Pinpoint the cell where the given text exists, returning its (X, Y) midpoint coordinate. 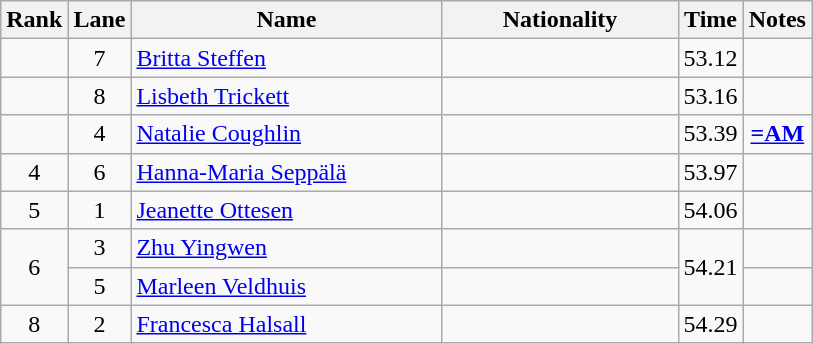
Francesca Halsall (286, 324)
53.12 (710, 58)
Notes (777, 20)
53.97 (710, 172)
Zhu Yingwen (286, 248)
=AM (777, 134)
Natalie Coughlin (286, 134)
Lisbeth Trickett (286, 96)
53.39 (710, 134)
3 (100, 248)
54.21 (710, 267)
Jeanette Ottesen (286, 210)
Time (710, 20)
54.06 (710, 210)
Hanna-Maria Seppälä (286, 172)
7 (100, 58)
54.29 (710, 324)
Nationality (560, 20)
Rank (34, 20)
Britta Steffen (286, 58)
Name (286, 20)
53.16 (710, 96)
Lane (100, 20)
1 (100, 210)
Marleen Veldhuis (286, 286)
2 (100, 324)
